Return [x, y] of the center of cell containing provided text 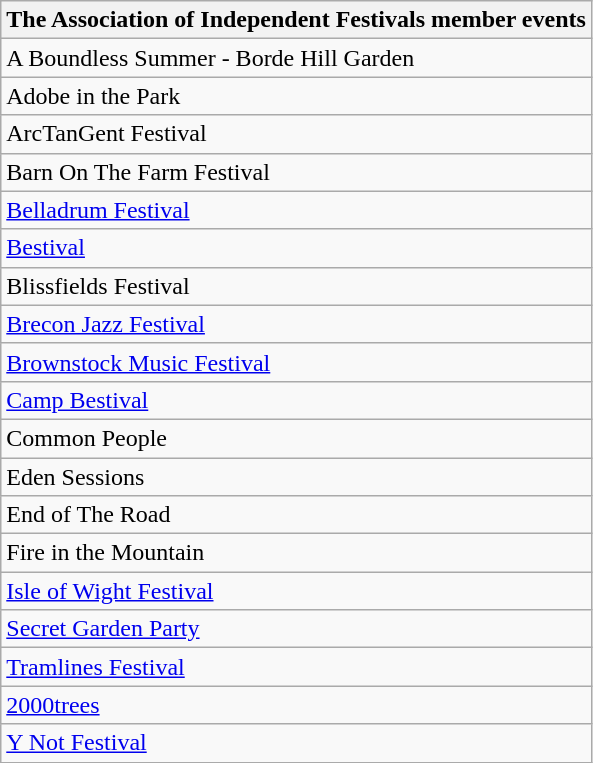
Tramlines Festival [296, 667]
Common People [296, 438]
Blissfields Festival [296, 286]
Camp Bestival [296, 400]
Adobe in the Park [296, 96]
Bestival [296, 248]
Isle of Wight Festival [296, 591]
Brecon Jazz Festival [296, 324]
Secret Garden Party [296, 629]
A Boundless Summer - Borde Hill Garden [296, 58]
End of The Road [296, 515]
Y Not Festival [296, 743]
Belladrum Festival [296, 210]
ArcTanGent Festival [296, 134]
2000trees [296, 705]
Barn On The Farm Festival [296, 172]
Eden Sessions [296, 477]
Fire in the Mountain [296, 553]
The Association of Independent Festivals member events [296, 20]
Brownstock Music Festival [296, 362]
